Provide the [X, Y] coordinate of the cell's center where the given text is located.  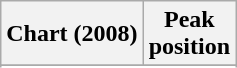
Chart (2008) [72, 34]
Peakposition [189, 34]
